Output the [X, Y] coordinate of the center of the cell containing the given text.  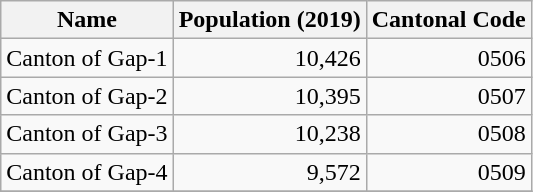
10,395 [270, 96]
0507 [448, 96]
Canton of Gap-4 [87, 172]
0509 [448, 172]
Canton of Gap-2 [87, 96]
0506 [448, 58]
Name [87, 20]
9,572 [270, 172]
Canton of Gap-1 [87, 58]
0508 [448, 134]
Population (2019) [270, 20]
10,238 [270, 134]
10,426 [270, 58]
Cantonal Code [448, 20]
Canton of Gap-3 [87, 134]
